Detect which cell encompasses the target text, then output its (x, y) center coordinate. 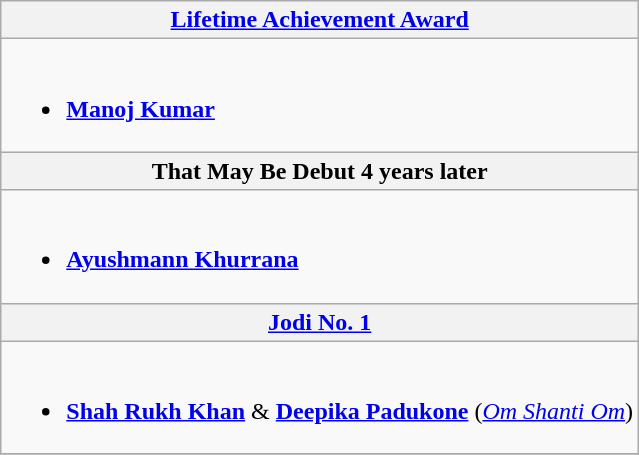
Shah Rukh Khan & Deepika Padukone (Om Shanti Om) (320, 398)
Jodi No. 1 (320, 322)
That May Be Debut 4 years later (320, 171)
Ayushmann Khurrana (320, 246)
Manoj Kumar (320, 96)
Lifetime Achievement Award (320, 20)
